Detect which cell encompasses the target text, then output its [x, y] center coordinate. 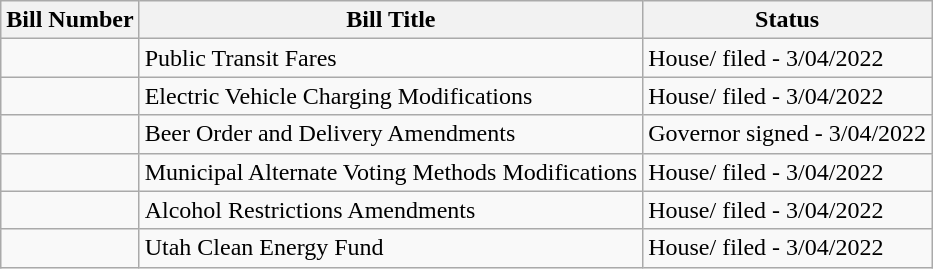
Utah Clean Energy Fund [390, 248]
Governor signed - 3/04/2022 [788, 134]
Municipal Alternate Voting Methods Modifications [390, 172]
Public Transit Fares [390, 58]
Status [788, 20]
Electric Vehicle Charging Modifications [390, 96]
Alcohol Restrictions Amendments [390, 210]
Bill Number [70, 20]
Beer Order and Delivery Amendments [390, 134]
Bill Title [390, 20]
